Return the (X, Y) coordinate for the center point of the cell that contains the specified text.  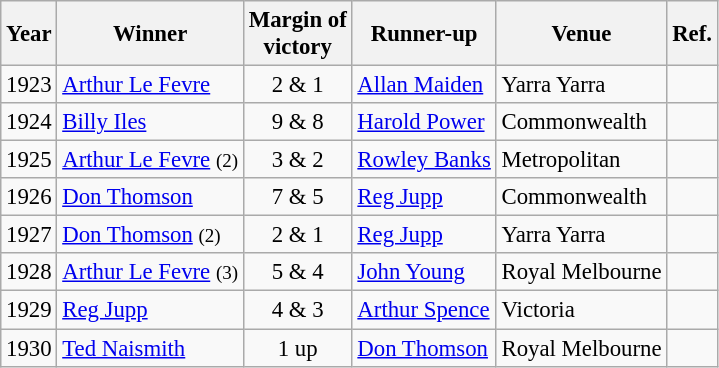
1929 (29, 310)
9 & 8 (298, 122)
Metropolitan (582, 160)
1928 (29, 273)
Arthur Le Fevre (2) (150, 160)
1923 (29, 85)
Victoria (582, 310)
Arthur Le Fevre (150, 85)
Year (29, 34)
Ted Naismith (150, 348)
1930 (29, 348)
Margin ofvictory (298, 34)
Venue (582, 34)
Arthur Le Fevre (3) (150, 273)
5 & 4 (298, 273)
7 & 5 (298, 197)
1925 (29, 160)
Don Thomson (2) (150, 235)
John Young (424, 273)
Rowley Banks (424, 160)
Arthur Spence (424, 310)
1927 (29, 235)
1926 (29, 197)
Ref. (692, 34)
Billy Iles (150, 122)
4 & 3 (298, 310)
1 up (298, 348)
Harold Power (424, 122)
Allan Maiden (424, 85)
Winner (150, 34)
3 & 2 (298, 160)
Runner-up (424, 34)
1924 (29, 122)
